Capture the cell that displays the provided text and extract its (x, y) central coordinate. 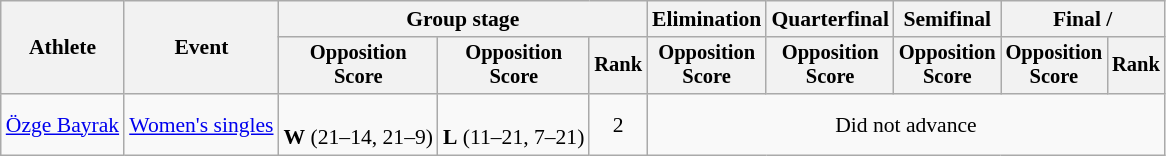
Özge Bayrak (62, 124)
L (11–21, 7–21) (514, 124)
Did not advance (906, 124)
W (21–14, 21–9) (358, 124)
Group stage (463, 19)
Athlete (62, 48)
2 (618, 124)
Final / (1083, 19)
Elimination (706, 19)
Event (201, 48)
Semifinal (948, 19)
Quarterfinal (830, 19)
Women's singles (201, 124)
